Search for the cell housing the specified text and yield its (x, y) center coordinate. 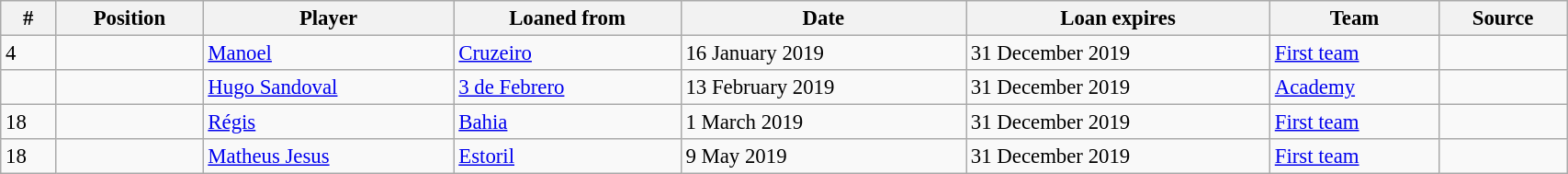
Matheus Jesus (329, 157)
16 January 2019 (823, 53)
Cruzeiro (568, 53)
Loan expires (1119, 18)
Date (823, 18)
Manoel (329, 53)
3 de Febrero (568, 87)
Bahia (568, 122)
Hugo Sandoval (329, 87)
13 February 2019 (823, 87)
# (28, 18)
1 March 2019 (823, 122)
Position (130, 18)
Team (1354, 18)
Source (1503, 18)
4 (28, 53)
Academy (1354, 87)
Player (329, 18)
Estoril (568, 157)
9 May 2019 (823, 157)
Régis (329, 122)
Loaned from (568, 18)
